Return the [X, Y] coordinate for the center point of the cell that contains the specified text.  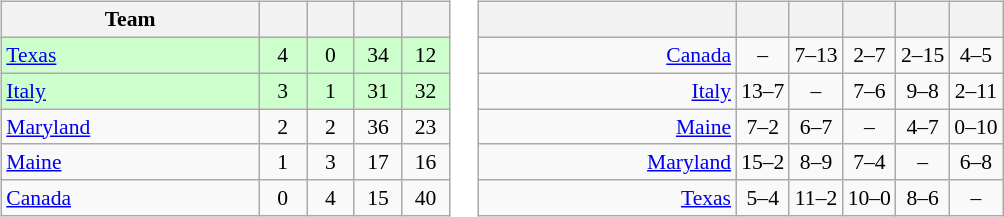
34 [378, 55]
13–7 [762, 91]
15–2 [762, 162]
4–5 [976, 55]
16 [426, 162]
5–4 [762, 198]
11–2 [816, 198]
10–0 [870, 198]
2–11 [976, 91]
7–2 [762, 127]
23 [426, 127]
8–6 [922, 198]
15 [378, 198]
31 [378, 91]
8–9 [816, 162]
4–7 [922, 127]
36 [378, 127]
12 [426, 55]
6–8 [976, 162]
Team [130, 20]
2–7 [870, 55]
2–15 [922, 55]
7–4 [870, 162]
7–13 [816, 55]
7–6 [870, 91]
9–8 [922, 91]
40 [426, 198]
6–7 [816, 127]
17 [378, 162]
0–10 [976, 127]
32 [426, 91]
